Provide the [x, y] coordinate of the cell's center where the given text is located.  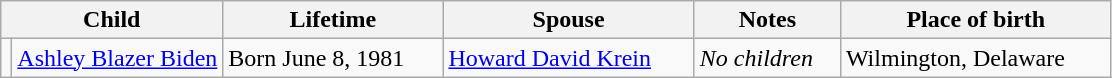
Place of birth [976, 20]
Ashley Blazer Biden [118, 58]
Lifetime [333, 20]
No children [767, 58]
Child [112, 20]
Howard David Krein [568, 58]
Notes [767, 20]
Wilmington, Delaware [976, 58]
Spouse [568, 20]
Born June 8, 1981 [333, 58]
